From the cell containing the given text, extract its center point as [x, y] coordinate. 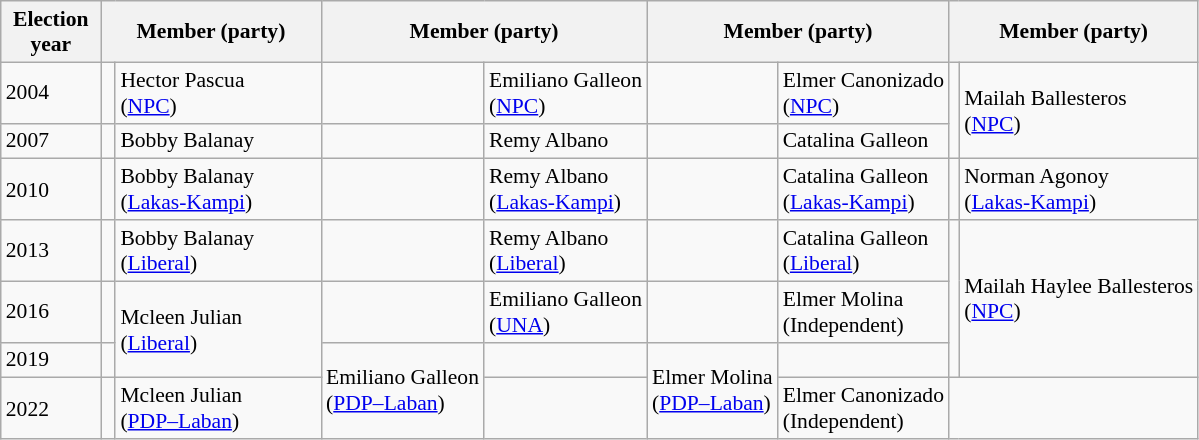
Bobby Balanay(Lakas-Kampi) [218, 190]
Elmer Molina(Independent) [864, 312]
Remy Albano(Liberal) [566, 250]
Catalina Galleon(Liberal) [864, 250]
Elmer Molina(PDP–Laban) [712, 390]
Emiliano Galleon(PDP–Laban) [402, 390]
Emiliano Galleon(NPC) [566, 92]
Mcleen Julian(Liberal) [218, 330]
Norman Agonoy(Lakas-Kampi) [1078, 190]
Remy Albano(Lakas-Kampi) [566, 190]
Elmer Canonizado(NPC) [864, 92]
Mcleen Julian(PDP–Laban) [218, 408]
Catalina Galleon [864, 141]
2022 [51, 408]
2016 [51, 312]
Bobby Balanay [218, 141]
Electionyear [51, 32]
Emiliano Galleon(UNA) [566, 312]
Mailah Ballesteros(NPC) [1078, 110]
Remy Albano [566, 141]
Mailah Haylee Ballesteros(NPC) [1078, 299]
2010 [51, 190]
Elmer Canonizado(Independent) [864, 408]
2013 [51, 250]
2019 [51, 360]
Bobby Balanay(Liberal) [218, 250]
Hector Pascua(NPC) [218, 92]
2004 [51, 92]
2007 [51, 141]
Catalina Galleon(Lakas-Kampi) [864, 190]
